Return the [x, y] coordinate for the center point of the cell that contains the specified text.  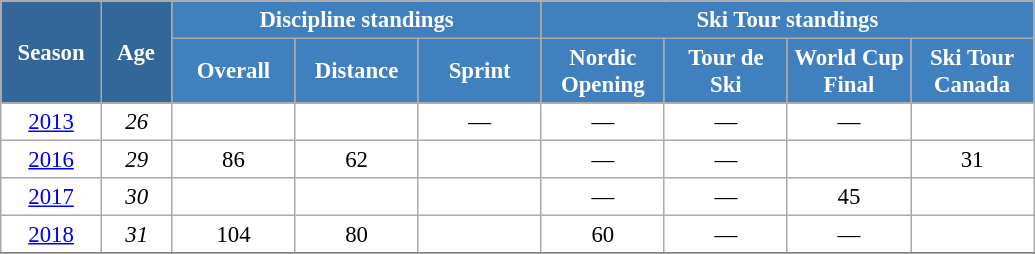
Ski TourCanada [972, 72]
Tour deSki [726, 72]
29 [136, 160]
Season [52, 52]
2013 [52, 122]
30 [136, 197]
2017 [52, 197]
45 [848, 197]
104 [234, 235]
Sprint [480, 72]
NordicOpening [602, 72]
World CupFinal [848, 72]
26 [136, 122]
86 [234, 160]
60 [602, 235]
Overall [234, 72]
Discipline standings [356, 20]
Distance [356, 72]
62 [356, 160]
2018 [52, 235]
Age [136, 52]
Ski Tour standings [787, 20]
80 [356, 235]
2016 [52, 160]
